Scan for the cell matching the given text and deliver its [x, y] coordinate at center. 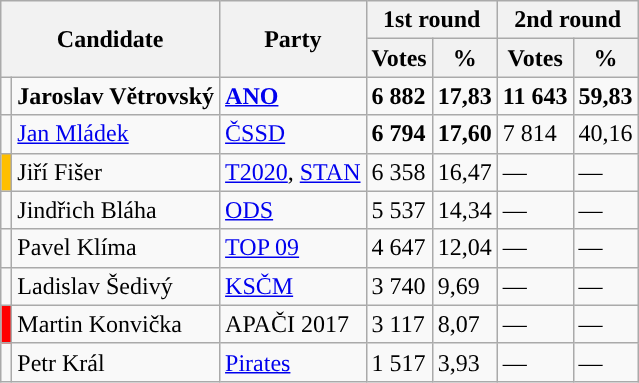
8,07 [464, 324]
2nd round [568, 20]
Jiří Fišer [116, 172]
T2020, STAN [293, 172]
Party [293, 39]
3 117 [399, 324]
6 794 [399, 134]
12,04 [464, 248]
ANO [293, 96]
7 814 [535, 134]
3 740 [399, 286]
TOP 09 [293, 248]
6 358 [399, 172]
9,69 [464, 286]
1 517 [399, 362]
Pirates [293, 362]
17,60 [464, 134]
ODS [293, 210]
40,16 [606, 134]
11 643 [535, 96]
14,34 [464, 210]
Jan Mládek [116, 134]
Candidate [110, 39]
1st round [432, 20]
KSČM [293, 286]
Ladislav Šedivý [116, 286]
Jaroslav Větrovský [116, 96]
APAČI 2017 [293, 324]
ČSSD [293, 134]
17,83 [464, 96]
Pavel Klíma [116, 248]
5 537 [399, 210]
Petr Král [116, 362]
Martin Konvička [116, 324]
Jindřich Bláha [116, 210]
4 647 [399, 248]
6 882 [399, 96]
59,83 [606, 96]
3,93 [464, 362]
16,47 [464, 172]
